Output the (X, Y) coordinate of the center of the cell containing the given text.  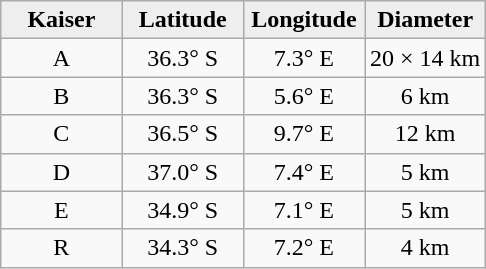
Kaiser (62, 20)
Diameter (426, 20)
7.4° E (304, 172)
7.1° E (304, 210)
R (62, 248)
5.6° E (304, 96)
A (62, 58)
Longitude (304, 20)
Latitude (182, 20)
20 × 14 km (426, 58)
12 km (426, 134)
4 km (426, 248)
E (62, 210)
B (62, 96)
7.2° E (304, 248)
7.3° E (304, 58)
C (62, 134)
37.0° S (182, 172)
6 km (426, 96)
36.5° S (182, 134)
D (62, 172)
9.7° E (304, 134)
34.3° S (182, 248)
34.9° S (182, 210)
